Locate the cell with the specified text and output its (x, y) center coordinate. 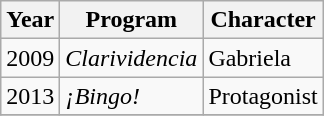
Program (132, 20)
Year (30, 20)
Gabriela (263, 58)
Protagonist (263, 96)
2013 (30, 96)
2009 (30, 58)
Character (263, 20)
¡Bingo! (132, 96)
Clarividencia (132, 58)
